Pinpoint the cell where the given text exists, returning its [X, Y] midpoint coordinate. 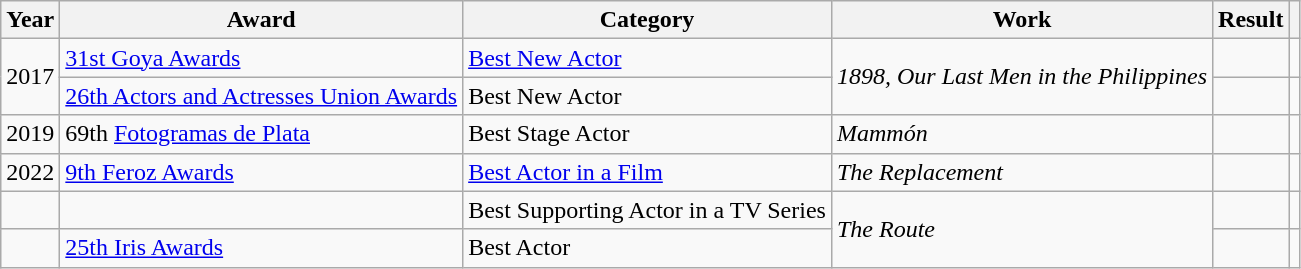
Work [1022, 20]
31st Goya Awards [262, 58]
1898, Our Last Men in the Philippines [1022, 77]
The Route [1022, 229]
25th Iris Awards [262, 248]
Best Stage Actor [648, 134]
Year [30, 20]
Best Supporting Actor in a TV Series [648, 210]
2019 [30, 134]
Mammón [1022, 134]
69th Fotogramas de Plata [262, 134]
Best Actor in a Film [648, 172]
26th Actors and Actresses Union Awards [262, 96]
Best Actor [648, 248]
Result [1251, 20]
The Replacement [1022, 172]
2017 [30, 77]
Award [262, 20]
2022 [30, 172]
9th Feroz Awards [262, 172]
Category [648, 20]
